Determine the [X, Y] coordinate at the center of the cell enclosing the given text.  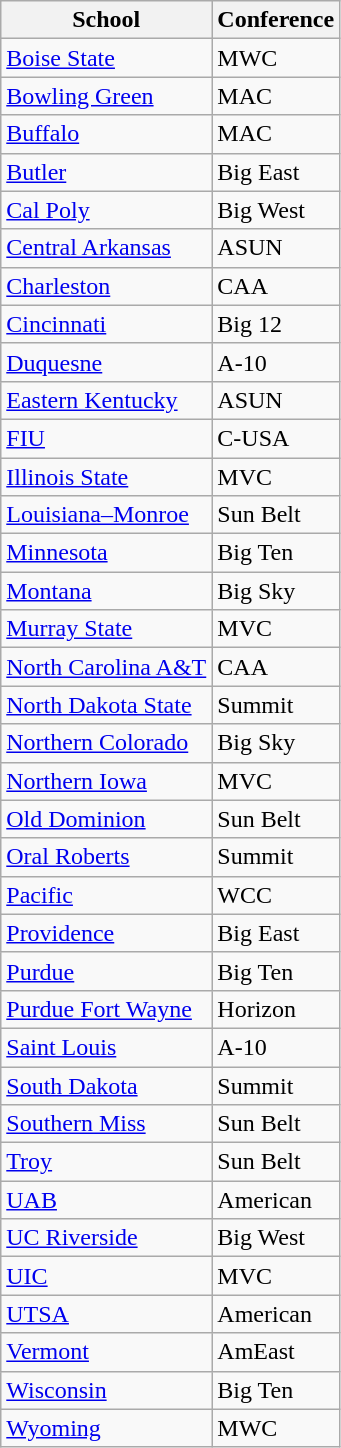
Purdue Fort Wayne [106, 1009]
Charleston [106, 286]
North Dakota State [106, 705]
Big 12 [276, 324]
Wisconsin [106, 1390]
Cal Poly [106, 210]
School [106, 20]
Butler [106, 172]
Troy [106, 1162]
C-USA [276, 438]
North Carolina A&T [106, 667]
Southern Miss [106, 1124]
South Dakota [106, 1085]
Horizon [276, 1009]
Northern Colorado [106, 743]
Vermont [106, 1352]
Wyoming [106, 1428]
Saint Louis [106, 1047]
UC Riverside [106, 1238]
Conference [276, 20]
Buffalo [106, 134]
UIC [106, 1276]
Montana [106, 591]
Louisiana–Monroe [106, 515]
Minnesota [106, 553]
Northern Iowa [106, 781]
Boise State [106, 58]
Providence [106, 933]
Illinois State [106, 477]
FIU [106, 438]
Central Arkansas [106, 248]
Old Dominion [106, 819]
Cincinnati [106, 324]
WCC [276, 895]
UTSA [106, 1314]
Pacific [106, 895]
Bowling Green [106, 96]
Purdue [106, 971]
Duquesne [106, 362]
Oral Roberts [106, 857]
UAB [106, 1200]
Murray State [106, 629]
AmEast [276, 1352]
Eastern Kentucky [106, 400]
